Determine the (x, y) coordinate at the center of the cell enclosing the given text.  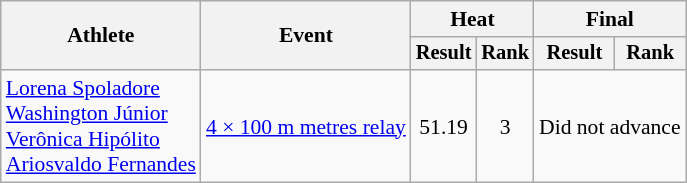
Did not advance (610, 126)
Heat (472, 19)
51.19 (444, 126)
3 (505, 126)
4 × 100 m metres relay (306, 126)
Athlete (101, 36)
Event (306, 36)
Final (610, 19)
Lorena SpoladoreWashington JúniorVerônica HipólitoAriosvaldo Fernandes (101, 126)
